From the cell containing the given text, extract its center point as [x, y] coordinate. 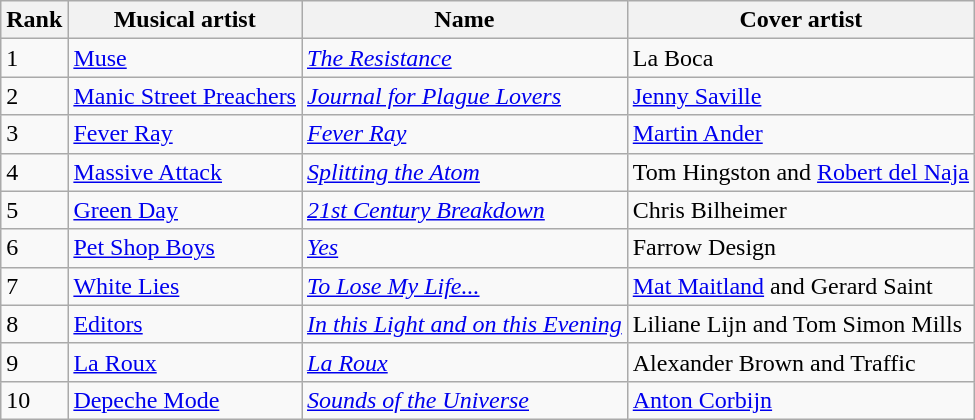
7 [34, 286]
La Boca [800, 58]
Depeche Mode [185, 400]
Editors [185, 324]
Sounds of the Universe [465, 400]
Farrow Design [800, 248]
Pet Shop Boys [185, 248]
2 [34, 96]
The Resistance [465, 58]
Manic Street Preachers [185, 96]
Liliane Lijn and Tom Simon Mills [800, 324]
Cover artist [800, 20]
10 [34, 400]
White Lies [185, 286]
Yes [465, 248]
Splitting the Atom [465, 172]
21st Century Breakdown [465, 210]
Tom Hingston and Robert del Naja [800, 172]
Muse [185, 58]
Musical artist [185, 20]
Green Day [185, 210]
In this Light and on this Evening [465, 324]
Journal for Plague Lovers [465, 96]
1 [34, 58]
Anton Corbijn [800, 400]
4 [34, 172]
Massive Attack [185, 172]
Name [465, 20]
Alexander Brown and Traffic [800, 362]
To Lose My Life... [465, 286]
Chris Bilheimer [800, 210]
Rank [34, 20]
6 [34, 248]
5 [34, 210]
Jenny Saville [800, 96]
Martin Ander [800, 134]
3 [34, 134]
8 [34, 324]
9 [34, 362]
Mat Maitland and Gerard Saint [800, 286]
